For the text-containing cell, return its midpoint in (x, y) coordinate format. 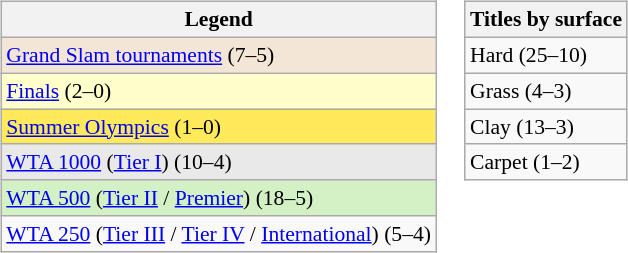
Finals (2–0) (218, 91)
Hard (25–10) (546, 55)
Legend (218, 20)
Grass (4–3) (546, 91)
Titles by surface (546, 20)
Summer Olympics (1–0) (218, 127)
Grand Slam tournaments (7–5) (218, 55)
WTA 250 (Tier III / Tier IV / International) (5–4) (218, 234)
WTA 500 (Tier II / Premier) (18–5) (218, 198)
WTA 1000 (Tier I) (10–4) (218, 162)
Carpet (1–2) (546, 162)
Clay (13–3) (546, 127)
